Return [X, Y] of the center of cell containing provided text 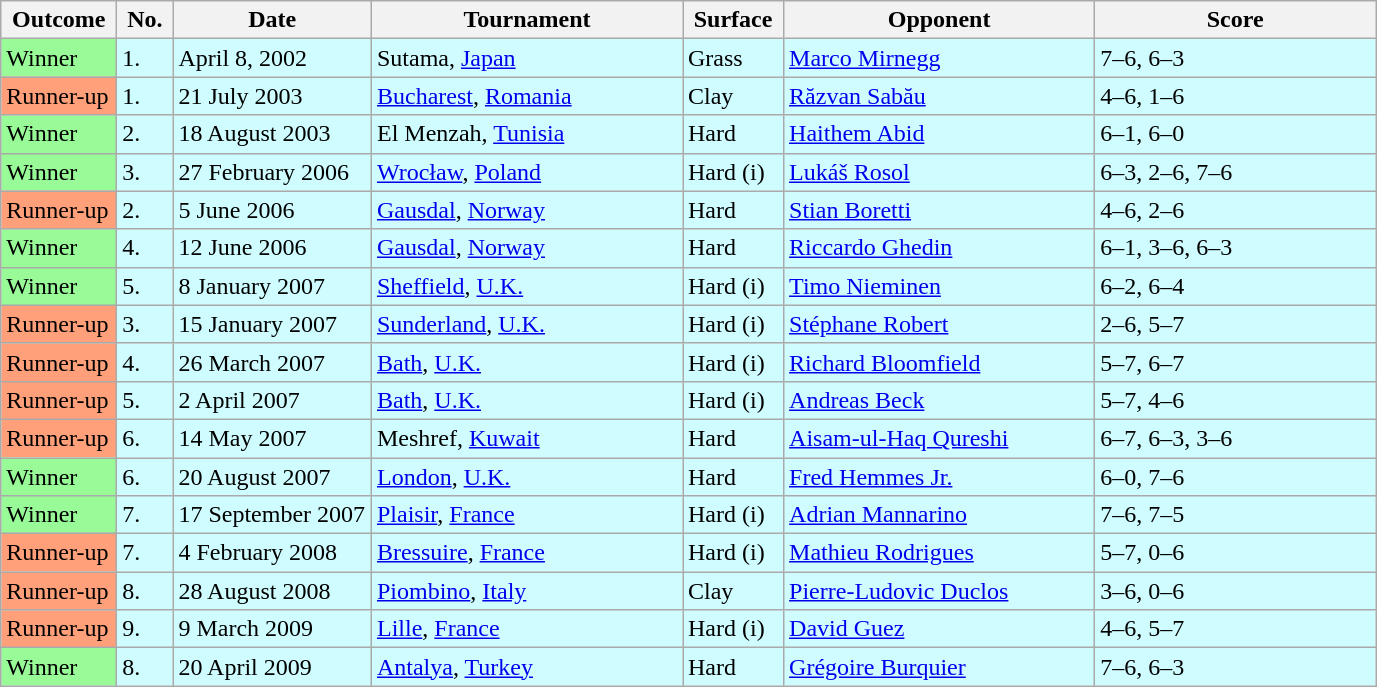
Timo Nieminen [940, 286]
Sunderland, U.K. [526, 324]
London, U.K. [526, 477]
27 February 2006 [272, 172]
Piombino, Italy [526, 591]
4–6, 1–6 [1236, 96]
Riccardo Ghedin [940, 248]
Meshref, Kuwait [526, 438]
Richard Bloomfield [940, 362]
28 August 2008 [272, 591]
Haithem Abid [940, 134]
Opponent [940, 20]
Pierre-Ludovic Duclos [940, 591]
April 8, 2002 [272, 58]
El Menzah, Tunisia [526, 134]
3–6, 0–6 [1236, 591]
No. [145, 20]
20 August 2007 [272, 477]
Tournament [526, 20]
Surface [732, 20]
5–7, 6–7 [1236, 362]
Andreas Beck [940, 400]
5–7, 0–6 [1236, 553]
17 September 2007 [272, 515]
Mathieu Rodrigues [940, 553]
6–1, 6–0 [1236, 134]
Grégoire Burquier [940, 667]
Grass [732, 58]
12 June 2006 [272, 248]
Marco Mirnegg [940, 58]
Stéphane Robert [940, 324]
Score [1236, 20]
Aisam-ul-Haq Qureshi [940, 438]
Bucharest, Romania [526, 96]
4 February 2008 [272, 553]
Stian Boretti [940, 210]
6–1, 3–6, 6–3 [1236, 248]
5–7, 4–6 [1236, 400]
7–6, 7–5 [1236, 515]
Sheffield, U.K. [526, 286]
David Guez [940, 629]
Wrocław, Poland [526, 172]
9 March 2009 [272, 629]
6–2, 6–4 [1236, 286]
21 July 2003 [272, 96]
6–0, 7–6 [1236, 477]
Date [272, 20]
Antalya, Turkey [526, 667]
Bressuire, France [526, 553]
Outcome [59, 20]
Răzvan Sabău [940, 96]
14 May 2007 [272, 438]
Lukáš Rosol [940, 172]
26 March 2007 [272, 362]
9. [145, 629]
20 April 2009 [272, 667]
2 April 2007 [272, 400]
6–3, 2–6, 7–6 [1236, 172]
6–7, 6–3, 3–6 [1236, 438]
15 January 2007 [272, 324]
Fred Hemmes Jr. [940, 477]
Plaisir, France [526, 515]
4–6, 2–6 [1236, 210]
4–6, 5–7 [1236, 629]
5 June 2006 [272, 210]
8 January 2007 [272, 286]
Sutama, Japan [526, 58]
Lille, France [526, 629]
18 August 2003 [272, 134]
Adrian Mannarino [940, 515]
2–6, 5–7 [1236, 324]
